Search for the cell housing the specified text and yield its (x, y) center coordinate. 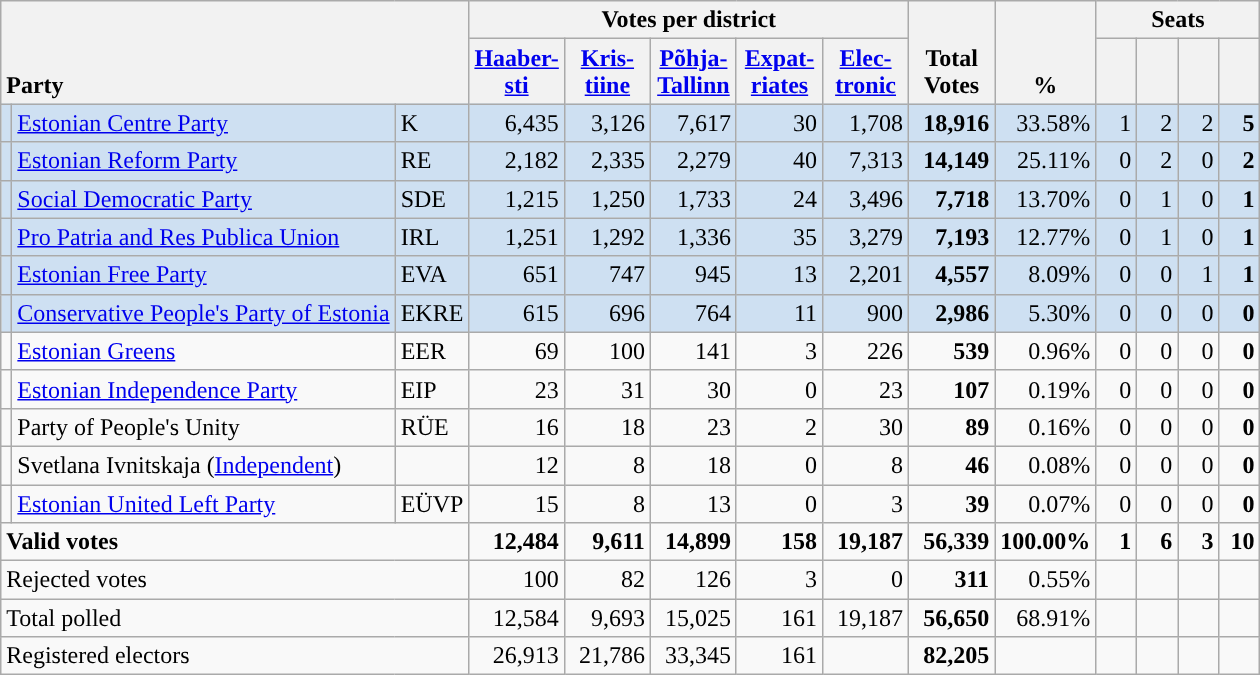
3,496 (866, 199)
615 (516, 313)
Pro Patria and Res Publica Union (204, 237)
8.09% (1046, 275)
2,182 (516, 161)
126 (693, 580)
0.55% (1046, 580)
68.91% (1046, 618)
39 (952, 503)
Valid votes (235, 542)
226 (866, 351)
40 (779, 161)
100.00% (1046, 542)
5 (1240, 123)
764 (693, 313)
46 (952, 465)
Estonian Reform Party (204, 161)
Votes per district (689, 20)
EÜVP (432, 503)
EVA (432, 275)
Estonian Free Party (204, 275)
SDE (432, 199)
14,149 (952, 161)
14,899 (693, 542)
Rejected votes (235, 580)
0.96% (1046, 351)
15,025 (693, 618)
K (432, 123)
Estonian Centre Party (204, 123)
651 (516, 275)
Registered electors (235, 656)
1,336 (693, 237)
Expat- riates (779, 72)
1,708 (866, 123)
2,335 (607, 161)
6,435 (516, 123)
7,313 (866, 161)
33.58% (1046, 123)
Estonian United Left Party (204, 503)
33,345 (693, 656)
13.70% (1046, 199)
0.08% (1046, 465)
Conservative People's Party of Estonia (204, 313)
900 (866, 313)
35 (779, 237)
12,484 (516, 542)
Elec- tronic (866, 72)
82 (607, 580)
56,339 (952, 542)
16 (516, 427)
Kris- tiine (607, 72)
18,916 (952, 123)
RÜE (432, 427)
11 (779, 313)
141 (693, 351)
1,215 (516, 199)
Party of People's Unity (204, 427)
5.30% (1046, 313)
82,205 (952, 656)
4,557 (952, 275)
747 (607, 275)
IRL (432, 237)
3,126 (607, 123)
Party (235, 52)
Social Democratic Party (204, 199)
12.77% (1046, 237)
945 (693, 275)
9,693 (607, 618)
7,617 (693, 123)
12 (516, 465)
25.11% (1046, 161)
26,913 (516, 656)
0.19% (1046, 389)
7,718 (952, 199)
Total Votes (952, 52)
7,193 (952, 237)
539 (952, 351)
311 (952, 580)
107 (952, 389)
2,986 (952, 313)
56,650 (952, 618)
31 (607, 389)
Põhja- Tallinn (693, 72)
69 (516, 351)
1,292 (607, 237)
89 (952, 427)
2,201 (866, 275)
6 (1158, 542)
Estonian Greens (204, 351)
0.07% (1046, 503)
1,251 (516, 237)
15 (516, 503)
24 (779, 199)
158 (779, 542)
Haaber- sti (516, 72)
EER (432, 351)
0.16% (1046, 427)
Estonian Independence Party (204, 389)
RE (432, 161)
Seats (1178, 20)
1,733 (693, 199)
EIP (432, 389)
Svetlana Ivnitskaja (Independent) (204, 465)
21,786 (607, 656)
2,279 (693, 161)
9,611 (607, 542)
1,250 (607, 199)
3,279 (866, 237)
696 (607, 313)
% (1046, 52)
Total polled (235, 618)
10 (1240, 542)
12,584 (516, 618)
EKRE (432, 313)
